Return the [X, Y] coordinate for the center point of the cell that contains the specified text.  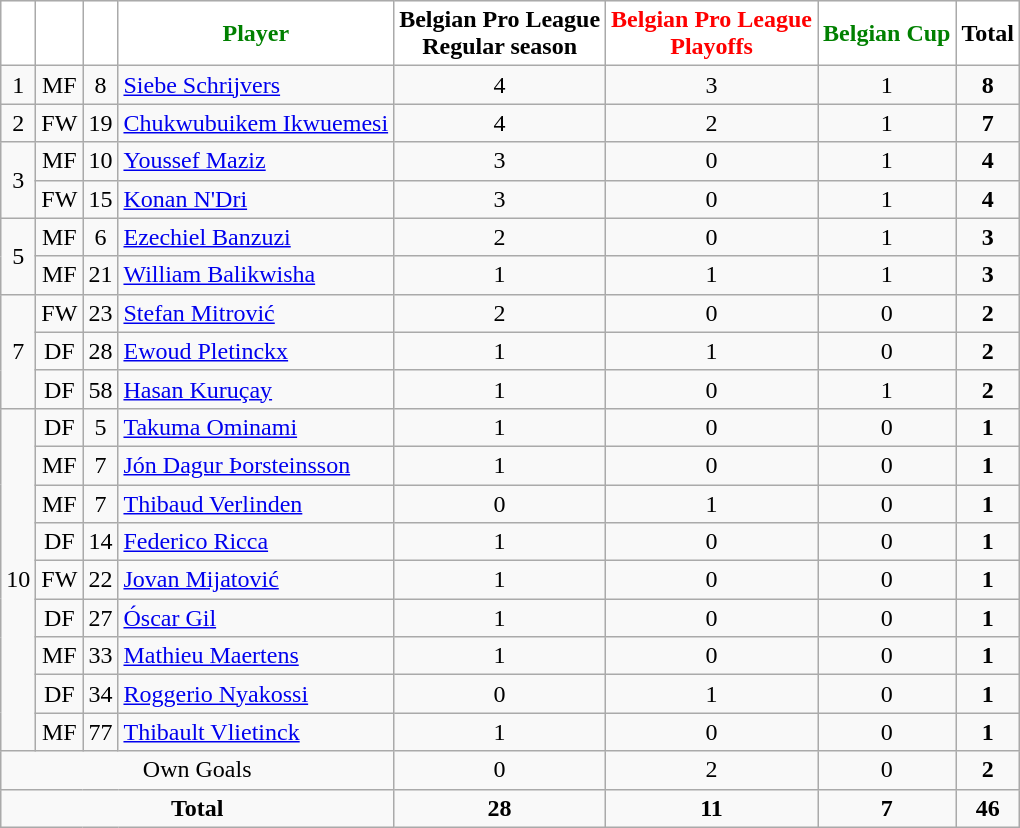
Siebe Schrijvers [256, 85]
Own Goals [198, 770]
Belgian Pro LeaguePlayoffs [712, 34]
19 [100, 123]
15 [100, 199]
Jón Dagur Þorsteinsson [256, 465]
23 [100, 313]
Hasan Kuruçay [256, 389]
Belgian Pro LeagueRegular season [500, 34]
Jovan Mijatović [256, 580]
Youssef Maziz [256, 161]
21 [100, 275]
Player [256, 34]
Konan N'Dri [256, 199]
77 [100, 732]
14 [100, 542]
11 [712, 808]
Óscar Gil [256, 618]
27 [100, 618]
Ewoud Pletinckx [256, 351]
Takuma Ominami [256, 427]
58 [100, 389]
22 [100, 580]
William Balikwisha [256, 275]
6 [100, 237]
Belgian Cup [887, 34]
Roggerio Nyakossi [256, 694]
33 [100, 656]
Thibaud Verlinden [256, 503]
Thibault Vlietinck [256, 732]
Chukwubuikem Ikwuemesi [256, 123]
Mathieu Maertens [256, 656]
Stefan Mitrović [256, 313]
Federico Ricca [256, 542]
46 [988, 808]
34 [100, 694]
Ezechiel Banzuzi [256, 237]
